Search for the cell housing the specified text and yield its (X, Y) center coordinate. 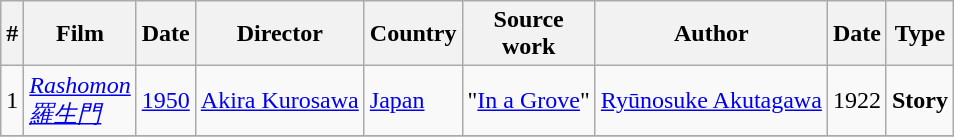
"In a Grove" (528, 101)
Type (920, 34)
Director (280, 34)
Ryūnosuke Akutagawa (711, 101)
Story (920, 101)
Film (80, 34)
Sourcework (528, 34)
# (12, 34)
1 (12, 101)
Author (711, 34)
Japan (413, 101)
Country (413, 34)
1950 (166, 101)
1922 (856, 101)
Rashomon羅生門 (80, 101)
Akira Kurosawa (280, 101)
